Capture the cell that displays the provided text and extract its (x, y) central coordinate. 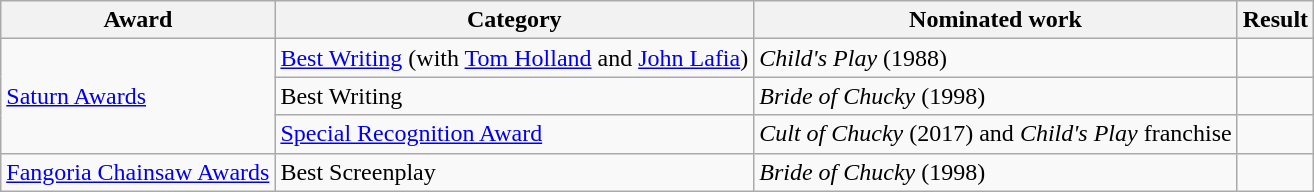
Best Writing (with Tom Holland and John Lafia) (514, 58)
Best Screenplay (514, 172)
Fangoria Chainsaw Awards (138, 172)
Special Recognition Award (514, 134)
Nominated work (996, 20)
Award (138, 20)
Result (1275, 20)
Saturn Awards (138, 96)
Child's Play (1988) (996, 58)
Category (514, 20)
Best Writing (514, 96)
Cult of Chucky (2017) and Child's Play franchise (996, 134)
